Return the [X, Y] coordinate for the center point of the cell that contains the specified text.  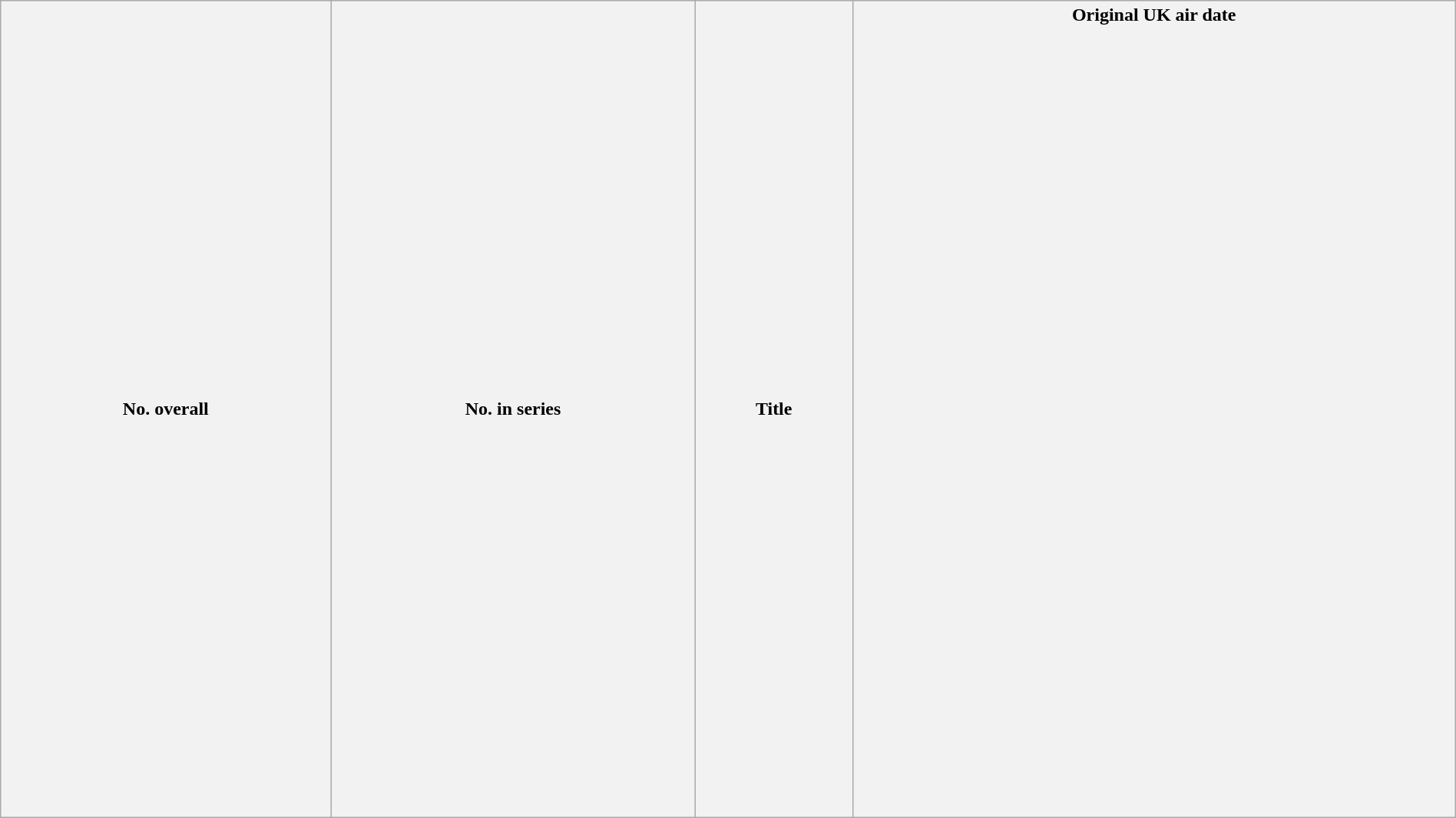
Original UK air date [1153, 409]
No. overall [166, 409]
No. in series [513, 409]
Title [774, 409]
